Pinpoint the cell where the given text exists, returning its [x, y] midpoint coordinate. 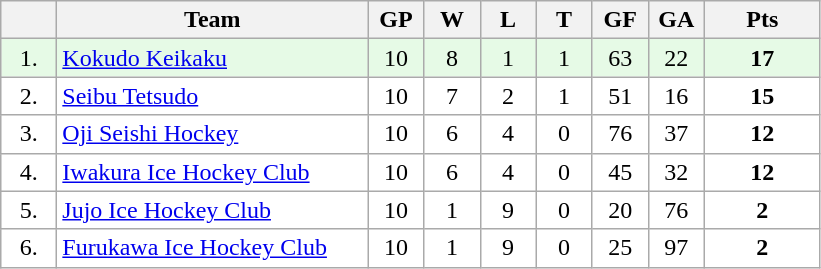
Jujo Ice Hockey Club [212, 210]
22 [676, 58]
7 [452, 96]
3. [29, 134]
16 [676, 96]
Team [212, 20]
Iwakura Ice Hockey Club [212, 172]
GA [676, 20]
20 [620, 210]
6. [29, 248]
Kokudo Keikaku [212, 58]
GP [396, 20]
63 [620, 58]
Oji Seishi Hockey [212, 134]
T [564, 20]
GF [620, 20]
97 [676, 248]
2. [29, 96]
37 [676, 134]
51 [620, 96]
W [452, 20]
4. [29, 172]
5. [29, 210]
8 [452, 58]
Seibu Tetsudo [212, 96]
Furukawa Ice Hockey Club [212, 248]
1. [29, 58]
45 [620, 172]
17 [762, 58]
L [508, 20]
Pts [762, 20]
32 [676, 172]
15 [762, 96]
25 [620, 248]
